Extract the (X, Y) coordinate from the center of the cell holding the provided text.  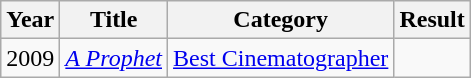
2009 (30, 58)
Title (114, 20)
Year (30, 20)
Result (432, 20)
Best Cinematographer (281, 58)
A Prophet (114, 58)
Category (281, 20)
